Locate the cell with the specified text and output its (X, Y) center coordinate. 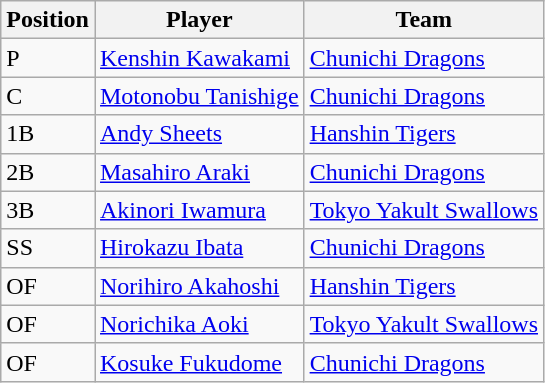
Norihiro Akahoshi (199, 286)
Akinori Iwamura (199, 210)
Kenshin Kawakami (199, 58)
Masahiro Araki (199, 172)
Player (199, 20)
Norichika Aoki (199, 324)
Position (48, 20)
C (48, 96)
1B (48, 134)
SS (48, 248)
Kosuke Fukudome (199, 362)
3B (48, 210)
Team (424, 20)
P (48, 58)
Andy Sheets (199, 134)
Motonobu Tanishige (199, 96)
Hirokazu Ibata (199, 248)
2B (48, 172)
